Pinpoint the cell where the given text exists, returning its [X, Y] midpoint coordinate. 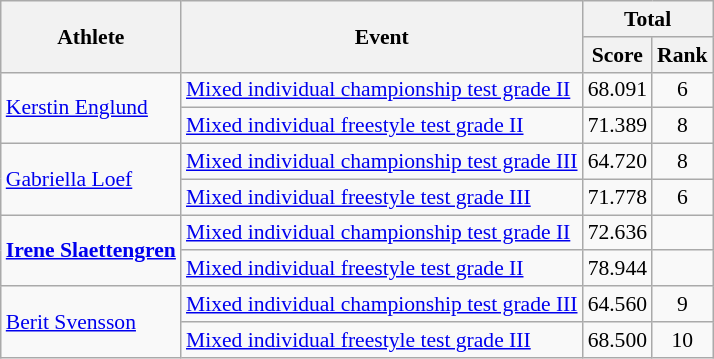
Score [618, 55]
71.778 [618, 197]
68.500 [618, 340]
Rank [682, 55]
Event [382, 36]
Berit Svensson [91, 322]
68.091 [618, 90]
71.389 [618, 126]
72.636 [618, 233]
Kerstin Englund [91, 108]
10 [682, 340]
9 [682, 304]
78.944 [618, 269]
Athlete [91, 36]
Total [648, 19]
Irene Slaettengren [91, 250]
64.720 [618, 162]
64.560 [618, 304]
Gabriella Loef [91, 180]
